For the text-containing cell, return its midpoint in (x, y) coordinate format. 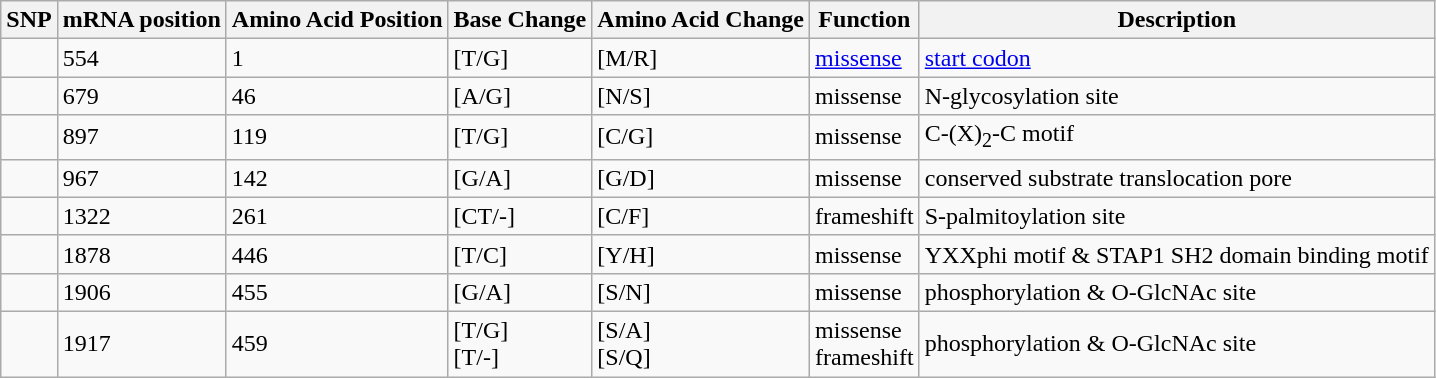
967 (142, 178)
conserved substrate translocation pore (1176, 178)
[G/D] (701, 178)
start codon (1176, 58)
missenseframeshift (865, 344)
[S/A][S/Q] (701, 344)
Function (865, 20)
SNP (29, 20)
[T/G][T/-] (520, 344)
554 (142, 58)
Base Change (520, 20)
261 (337, 216)
455 (337, 292)
1906 (142, 292)
1878 (142, 254)
1917 (142, 344)
[CT/-] (520, 216)
N-glycosylation site (1176, 96)
[Y/H] (701, 254)
1322 (142, 216)
[T/C] (520, 254)
[C/G] (701, 137)
C-(X)2-C motif (1176, 137)
1 (337, 58)
[S/N] (701, 292)
446 (337, 254)
[A/G] (520, 96)
897 (142, 137)
679 (142, 96)
[N/S] (701, 96)
YXXphi motif & STAP1 SH2 domain binding motif (1176, 254)
Description (1176, 20)
S-palmitoylation site (1176, 216)
46 (337, 96)
mRNA position (142, 20)
142 (337, 178)
Amino Acid Change (701, 20)
119 (337, 137)
Amino Acid Position (337, 20)
[C/F] (701, 216)
frameshift (865, 216)
459 (337, 344)
[M/R] (701, 58)
